From the cell containing the given text, extract its center point as [X, Y] coordinate. 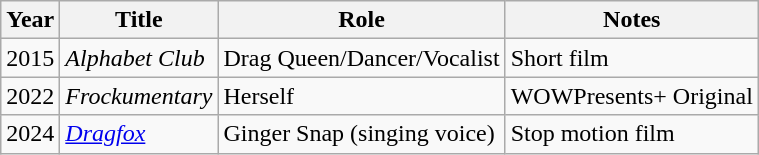
Notes [632, 20]
Year [30, 20]
2024 [30, 134]
2015 [30, 58]
WOWPresents+ Original [632, 96]
Dragfox [139, 134]
Drag Queen/Dancer/Vocalist [362, 58]
Alphabet Club [139, 58]
Short film [632, 58]
2022 [30, 96]
Title [139, 20]
Stop motion film [632, 134]
Role [362, 20]
Ginger Snap (singing voice) [362, 134]
Herself [362, 96]
Frockumentary [139, 96]
